Scan for the cell matching the given text and deliver its (X, Y) coordinate at center. 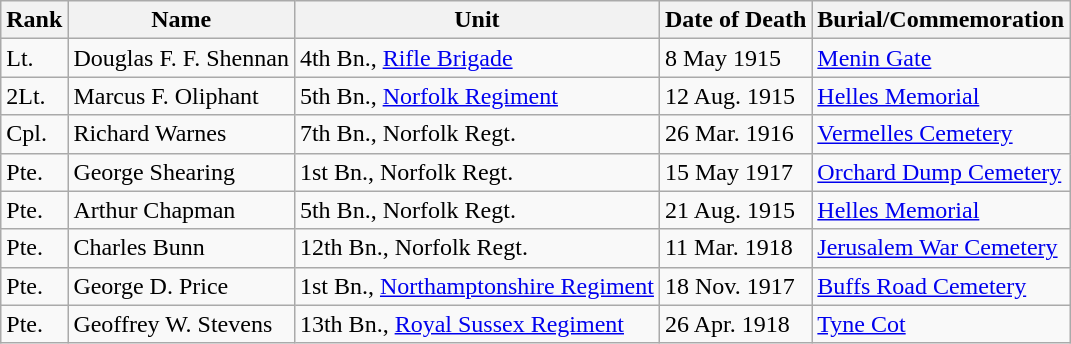
Charles Bunn (182, 248)
5th Bn., Norfolk Regt. (476, 210)
21 Aug. 1915 (735, 210)
13th Bn., Royal Sussex Regiment (476, 324)
7th Bn., Norfolk Regt. (476, 134)
Richard Warnes (182, 134)
1st Bn., Northamptonshire Regiment (476, 286)
Unit (476, 20)
8 May 1915 (735, 58)
Date of Death (735, 20)
Menin Gate (941, 58)
26 Mar. 1916 (735, 134)
Lt. (34, 58)
Jerusalem War Cemetery (941, 248)
Rank (34, 20)
Arthur Chapman (182, 210)
Buffs Road Cemetery (941, 286)
Cpl. (34, 134)
George D. Price (182, 286)
George Shearing (182, 172)
Name (182, 20)
Vermelles Cemetery (941, 134)
Geoffrey W. Stevens (182, 324)
26 Apr. 1918 (735, 324)
1st Bn., Norfolk Regt. (476, 172)
5th Bn., Norfolk Regiment (476, 96)
Burial/Commemoration (941, 20)
12th Bn., Norfolk Regt. (476, 248)
2Lt. (34, 96)
11 Mar. 1918 (735, 248)
4th Bn., Rifle Brigade (476, 58)
15 May 1917 (735, 172)
Tyne Cot (941, 324)
12 Aug. 1915 (735, 96)
18 Nov. 1917 (735, 286)
Orchard Dump Cemetery (941, 172)
Marcus F. Oliphant (182, 96)
Douglas F. F. Shennan (182, 58)
